Provide the [x, y] coordinate of the cell's center where the given text is located.  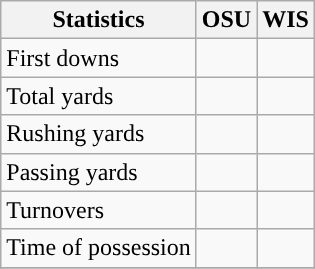
Rushing yards [99, 134]
Statistics [99, 20]
OSU [226, 20]
Total yards [99, 96]
Passing yards [99, 172]
Time of possession [99, 248]
Turnovers [99, 210]
First downs [99, 58]
WIS [286, 20]
